Return the [x, y] coordinate for the center point of the cell that contains the specified text.  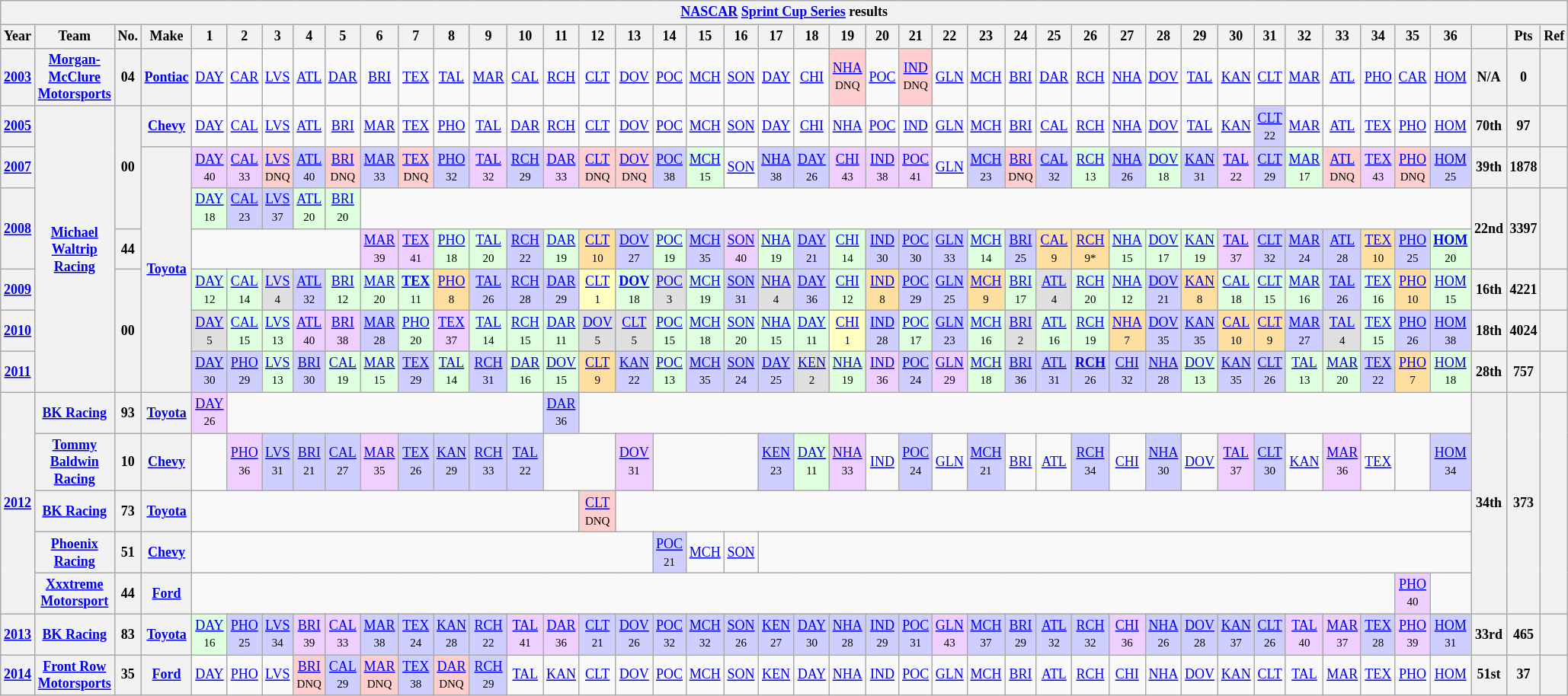
DAY18 [210, 209]
3397 [1524, 228]
SON40 [741, 249]
MAR16 [1304, 290]
18 [811, 37]
CLT15 [1269, 290]
MCH23 [986, 168]
DAY21 [811, 249]
Pts [1524, 37]
MAR38 [379, 634]
Phoenix Racing [75, 552]
TEX43 [1378, 168]
PHO36 [245, 462]
RCH32 [1091, 634]
CAL15 [245, 331]
HOM18 [1451, 372]
24 [1021, 37]
2003 [18, 77]
TAL32 [488, 168]
DAR33 [562, 168]
TEX38 [416, 675]
POC38 [670, 168]
11 [562, 37]
CLT10 [597, 249]
2010 [18, 331]
83 [128, 634]
RCH34 [1091, 462]
22 [949, 37]
TEX22 [1378, 372]
13 [634, 37]
CAL29 [343, 675]
KAN22 [634, 372]
NHA7 [1127, 331]
IND28 [882, 331]
CAL23 [245, 209]
BRI21 [309, 462]
DAR16 [526, 372]
TEX10 [1378, 249]
MCH21 [986, 462]
12 [597, 37]
3 [277, 37]
CLT1 [597, 290]
2007 [18, 168]
31 [1269, 37]
DOV26 [634, 634]
70th [1489, 126]
2005 [18, 126]
Make [166, 37]
TEX11 [416, 290]
37 [1524, 675]
DAR29 [562, 290]
51st [1489, 675]
LVS31 [277, 462]
7 [416, 37]
PHO8 [452, 290]
ATL28 [1342, 249]
757 [1524, 372]
ATL31 [1054, 372]
CAL18 [1236, 290]
CLT21 [597, 634]
IND36 [882, 372]
CLT32 [1269, 249]
N/A [1489, 77]
MAR36 [1342, 462]
2008 [18, 228]
22nd [1489, 228]
2009 [18, 290]
IND38 [882, 168]
1878 [1524, 168]
KEN2 [811, 372]
CLT5 [634, 331]
BRI36 [1021, 372]
MAR35 [379, 462]
Pontiac [166, 77]
POC41 [916, 168]
DAY16 [210, 634]
2011 [18, 372]
MCH15 [705, 168]
MAR37 [1342, 634]
MAR28 [379, 331]
CHI14 [847, 249]
36 [1451, 37]
PHO39 [1413, 634]
INDDNQ [916, 77]
GLN29 [949, 372]
ATLDNQ [1342, 168]
2013 [18, 634]
LVS37 [277, 209]
ATL4 [1054, 290]
8 [452, 37]
DOV15 [562, 372]
17 [776, 37]
DAR19 [562, 249]
DARDNQ [452, 675]
29 [1200, 37]
HOM38 [1451, 331]
PHO18 [452, 249]
PHO20 [416, 331]
MCH37 [986, 634]
0 [1524, 77]
23 [986, 37]
93 [128, 413]
16 [741, 37]
MCH14 [986, 249]
POC15 [670, 331]
26 [1091, 37]
DOV13 [1200, 372]
18th [1489, 331]
CLT22 [1269, 126]
30 [1236, 37]
RCH20 [1091, 290]
BRI12 [343, 290]
NHA33 [847, 462]
Xxxtreme Motorsport [75, 593]
21 [916, 37]
PHO10 [1413, 290]
HOM15 [1451, 290]
DAY36 [811, 290]
KAN8 [1200, 290]
16th [1489, 290]
BRI2 [1021, 331]
73 [128, 512]
GLN43 [949, 634]
TEX37 [452, 331]
RCH28 [526, 290]
CAL9 [1054, 249]
CLT29 [1269, 168]
97 [1524, 126]
MCH9 [986, 290]
NHADNQ [847, 77]
373 [1524, 503]
TAL41 [526, 634]
33 [1342, 37]
DOV35 [1163, 331]
LVS4 [277, 290]
NASCAR Sprint Cup Series results [785, 12]
Ref [1554, 37]
BRI29 [1021, 634]
RCH26 [1091, 372]
KEN [776, 675]
SON24 [741, 372]
TAL20 [488, 249]
DOV27 [634, 249]
RCH19 [1091, 331]
SON31 [741, 290]
MCH16 [986, 331]
2014 [18, 675]
TEX26 [416, 462]
CAL32 [1054, 168]
TEX29 [416, 372]
KAN29 [452, 462]
CLT30 [1269, 462]
CHI32 [1127, 372]
27 [1127, 37]
14 [670, 37]
ATL16 [1054, 331]
4024 [1524, 331]
GLN23 [949, 331]
39th [1489, 168]
POC13 [670, 372]
PHO29 [245, 372]
LVS34 [277, 634]
MAR27 [1304, 331]
1 [210, 37]
NHA38 [776, 168]
DOV21 [1163, 290]
DOV5 [597, 331]
TEX16 [1378, 290]
PHO32 [452, 168]
Year [18, 37]
ATL20 [309, 209]
MAR15 [379, 372]
POC29 [916, 290]
DAY40 [210, 168]
TAL13 [1304, 372]
No. [128, 37]
34 [1378, 37]
MCH32 [705, 634]
SON26 [741, 634]
MCH19 [705, 290]
POC30 [916, 249]
KAN28 [452, 634]
MAR24 [1304, 249]
KEN27 [776, 634]
CHI43 [847, 168]
4 [309, 37]
POC21 [670, 552]
BRI20 [343, 209]
20 [882, 37]
RCH31 [488, 372]
PHO7 [1413, 372]
CHI12 [847, 290]
DAR11 [562, 331]
Tommy Baldwin Racing [75, 462]
DAY12 [210, 290]
RCH9* [1091, 249]
IND30 [882, 249]
DOVDNQ [634, 168]
POC3 [670, 290]
PHO26 [1413, 331]
RCH33 [488, 462]
465 [1524, 634]
PHO40 [1413, 593]
BRI25 [1021, 249]
34th [1489, 503]
KAN37 [1236, 634]
9 [488, 37]
HOM25 [1451, 168]
HOM31 [1451, 634]
RCH15 [526, 331]
POC31 [916, 634]
DOV31 [634, 462]
BRI17 [1021, 290]
MARDNQ [379, 675]
HOM34 [1451, 462]
28th [1489, 372]
32 [1304, 37]
CAL14 [245, 290]
28 [1163, 37]
BRI39 [309, 634]
GLN33 [949, 249]
4221 [1524, 290]
POC19 [670, 249]
DAY25 [776, 372]
NHA30 [1163, 462]
LVSDNQ [277, 168]
25 [1054, 37]
15 [705, 37]
2012 [18, 503]
POC32 [670, 634]
Team [75, 37]
NHA4 [776, 290]
2 [245, 37]
TEX24 [416, 634]
51 [128, 552]
DAY5 [210, 331]
PHODNQ [1413, 168]
CAL19 [343, 372]
NHA12 [1127, 290]
KEN23 [776, 462]
TEX28 [1378, 634]
GLN25 [949, 290]
Front Row Motorsports [75, 675]
TAL4 [1342, 331]
HOM20 [1451, 249]
KAN19 [1200, 249]
IND29 [882, 634]
SON20 [741, 331]
19 [847, 37]
TEX41 [416, 249]
MAR39 [379, 249]
TEXDNQ [416, 168]
5 [343, 37]
6 [379, 37]
33rd [1489, 634]
CHI36 [1127, 634]
BRI30 [309, 372]
CHI1 [847, 331]
IND8 [882, 290]
BRI38 [343, 331]
KAN31 [1200, 168]
Morgan-McClure Motorsports [75, 77]
RCH13 [1091, 168]
DOV28 [1200, 634]
04 [128, 77]
MAR17 [1304, 168]
TAL40 [1304, 634]
Michael Waltrip Racing [75, 249]
MAR33 [379, 168]
CAL27 [343, 462]
POC17 [916, 331]
CAL10 [1236, 331]
TEX15 [1378, 331]
DOV17 [1163, 249]
